Pinpoint the cell where the given text exists, returning its (X, Y) midpoint coordinate. 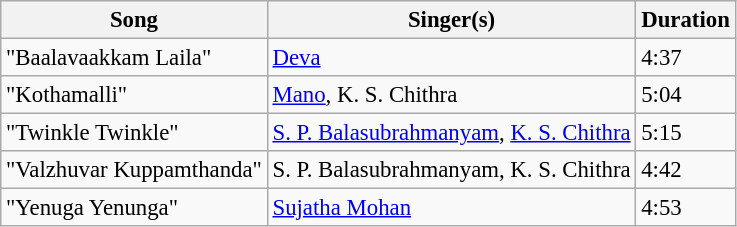
Song (134, 20)
"Twinkle Twinkle" (134, 133)
Singer(s) (452, 20)
Sujatha Mohan (452, 208)
4:42 (686, 170)
5:04 (686, 95)
"Baalavaakkam Laila" (134, 58)
Mano, K. S. Chithra (452, 95)
"Kothamalli" (134, 95)
Deva (452, 58)
Duration (686, 20)
"Valzhuvar Kuppamthanda" (134, 170)
4:53 (686, 208)
4:37 (686, 58)
5:15 (686, 133)
"Yenuga Yenunga" (134, 208)
